Scan for the cell matching the given text and deliver its (X, Y) coordinate at center. 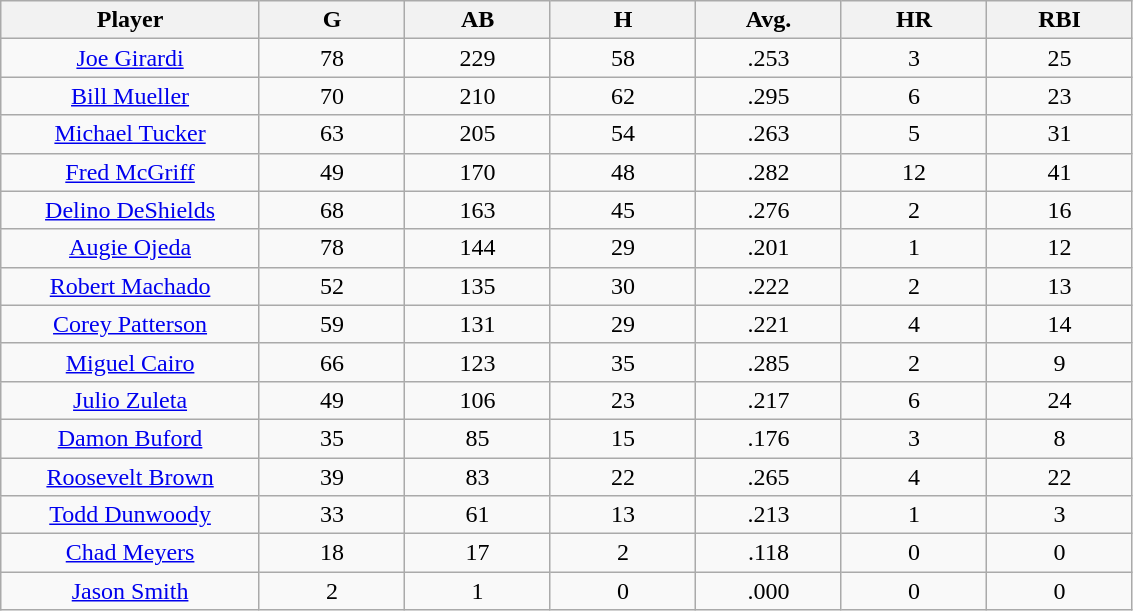
.201 (768, 248)
.276 (768, 210)
54 (622, 134)
62 (622, 96)
210 (478, 96)
52 (332, 286)
123 (478, 362)
63 (332, 134)
Augie Ojeda (130, 248)
.222 (768, 286)
.285 (768, 362)
Avg. (768, 20)
AB (478, 20)
Jason Smith (130, 591)
163 (478, 210)
Bill Mueller (130, 96)
Delino DeShields (130, 210)
16 (1060, 210)
Michael Tucker (130, 134)
G (332, 20)
8 (1060, 438)
RBI (1060, 20)
48 (622, 172)
Damon Buford (130, 438)
33 (332, 515)
.253 (768, 58)
229 (478, 58)
.176 (768, 438)
17 (478, 553)
9 (1060, 362)
Joe Girardi (130, 58)
135 (478, 286)
144 (478, 248)
170 (478, 172)
Fred McGriff (130, 172)
61 (478, 515)
18 (332, 553)
31 (1060, 134)
.000 (768, 591)
H (622, 20)
.295 (768, 96)
.265 (768, 477)
25 (1060, 58)
15 (622, 438)
HR (914, 20)
.221 (768, 324)
.118 (768, 553)
58 (622, 58)
85 (478, 438)
66 (332, 362)
14 (1060, 324)
59 (332, 324)
Julio Zuleta (130, 400)
24 (1060, 400)
106 (478, 400)
68 (332, 210)
Roosevelt Brown (130, 477)
5 (914, 134)
Chad Meyers (130, 553)
.217 (768, 400)
Robert Machado (130, 286)
205 (478, 134)
Corey Patterson (130, 324)
Player (130, 20)
30 (622, 286)
.213 (768, 515)
131 (478, 324)
39 (332, 477)
.282 (768, 172)
45 (622, 210)
41 (1060, 172)
.263 (768, 134)
Todd Dunwoody (130, 515)
70 (332, 96)
Miguel Cairo (130, 362)
83 (478, 477)
